Extract the [x, y] coordinate from the center of the cell holding the provided text.  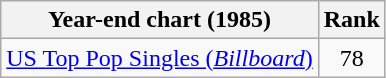
78 [352, 58]
Rank [352, 20]
Year-end chart (1985) [160, 20]
US Top Pop Singles (Billboard) [160, 58]
